Scan for the cell matching the given text and deliver its [X, Y] coordinate at center. 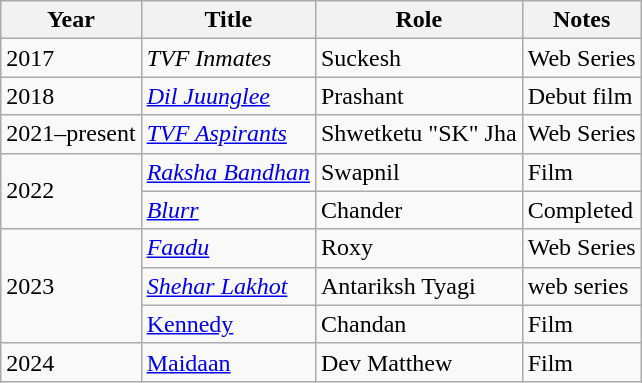
Kennedy [228, 324]
TVF Aspirants [228, 134]
Role [418, 20]
Prashant [418, 96]
Maidaan [228, 362]
2023 [71, 286]
Raksha Bandhan [228, 172]
Title [228, 20]
Roxy [418, 248]
Year [71, 20]
TVF Inmates [228, 58]
Chandan [418, 324]
2018 [71, 96]
Blurr [228, 210]
Antariksh Tyagi [418, 286]
Faadu [228, 248]
2021–present [71, 134]
2022 [71, 191]
Debut film [582, 96]
web series [582, 286]
Swapnil [418, 172]
Shwetketu "SK" Jha [418, 134]
Dil Juunglee [228, 96]
Shehar Lakhot [228, 286]
Completed [582, 210]
Suckesh [418, 58]
Dev Matthew [418, 362]
2024 [71, 362]
Chander [418, 210]
Notes [582, 20]
2017 [71, 58]
